Scan for the cell matching the given text and deliver its [X, Y] coordinate at center. 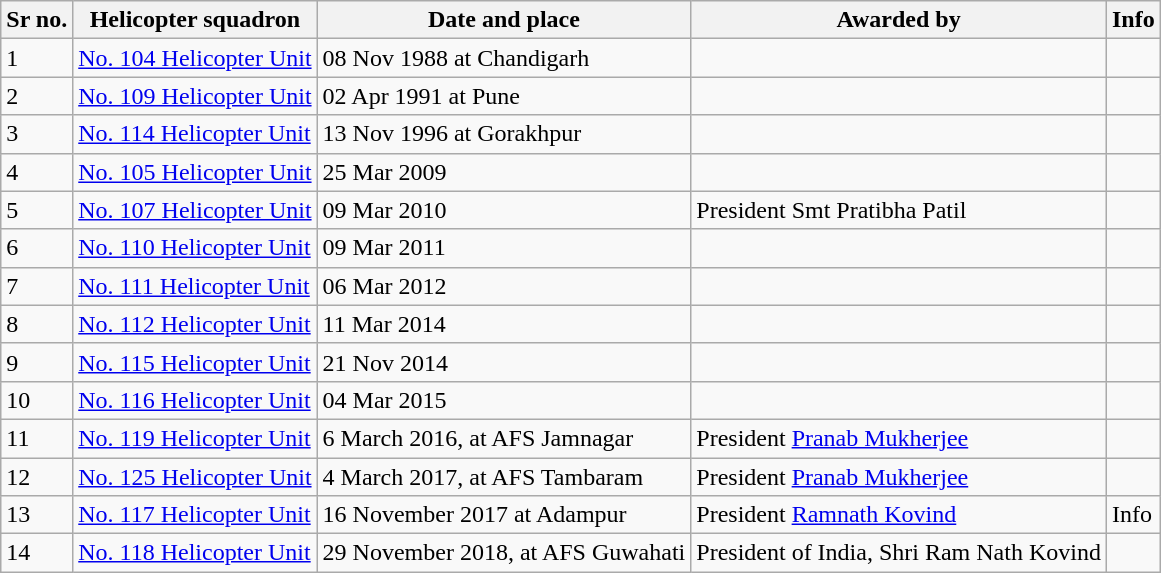
12 [37, 477]
13 [37, 515]
No. 116 Helicopter Unit [195, 400]
No. 117 Helicopter Unit [195, 515]
09 Mar 2010 [504, 210]
09 Mar 2011 [504, 248]
1 [37, 58]
16 November 2017 at Adampur [504, 515]
No. 115 Helicopter Unit [195, 362]
No. 105 Helicopter Unit [195, 172]
08 Nov 1988 at Chandigarh [504, 58]
6 March 2016, at AFS Jamnagar [504, 438]
7 [37, 286]
No. 118 Helicopter Unit [195, 553]
President of India, Shri Ram Nath Kovind [899, 553]
Date and place [504, 20]
Helicopter squadron [195, 20]
11 [37, 438]
No. 112 Helicopter Unit [195, 324]
2 [37, 96]
4 March 2017, at AFS Tambaram [504, 477]
3 [37, 134]
04 Mar 2015 [504, 400]
5 [37, 210]
9 [37, 362]
21 Nov 2014 [504, 362]
President Ramnath Kovind [899, 515]
02 Apr 1991 at Pune [504, 96]
06 Mar 2012 [504, 286]
25 Mar 2009 [504, 172]
4 [37, 172]
6 [37, 248]
No. 114 Helicopter Unit [195, 134]
29 November 2018, at AFS Guwahati [504, 553]
13 Nov 1996 at Gorakhpur [504, 134]
No. 104 Helicopter Unit [195, 58]
14 [37, 553]
10 [37, 400]
Sr no. [37, 20]
11 Mar 2014 [504, 324]
No. 110 Helicopter Unit [195, 248]
No. 119 Helicopter Unit [195, 438]
No. 107 Helicopter Unit [195, 210]
No. 109 Helicopter Unit [195, 96]
8 [37, 324]
No. 111 Helicopter Unit [195, 286]
Awarded by [899, 20]
No. 125 Helicopter Unit [195, 477]
President Smt Pratibha Patil [899, 210]
